Scan for the cell matching the given text and deliver its (X, Y) coordinate at center. 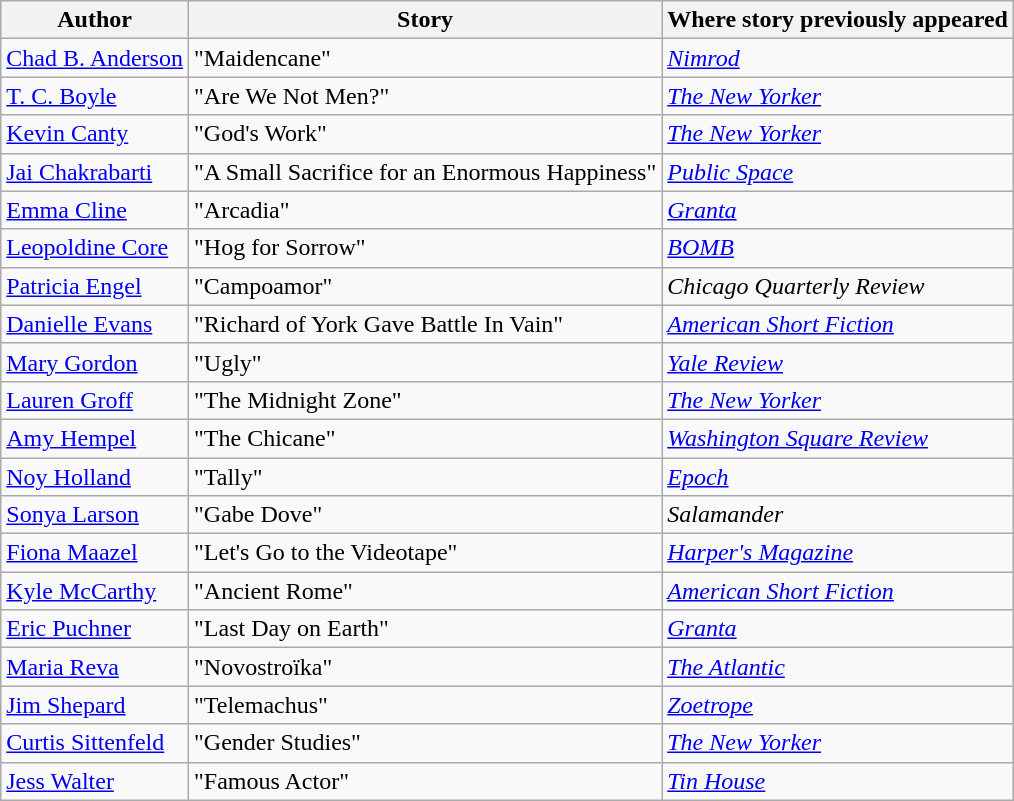
Patricia Engel (95, 286)
Salamander (838, 515)
The Atlantic (838, 667)
"The Chicane" (424, 438)
"God's Work" (424, 134)
Fiona Maazel (95, 553)
"Ancient Rome" (424, 591)
"Hog for Sorrow" (424, 248)
Curtis Sittenfeld (95, 743)
"Maidencane" (424, 58)
"Famous Actor" (424, 781)
Chad B. Anderson (95, 58)
Author (95, 20)
Public Space (838, 172)
Amy Hempel (95, 438)
"Campoamor" (424, 286)
Kevin Canty (95, 134)
"Gender Studies" (424, 743)
"Last Day on Earth" (424, 629)
"Arcadia" (424, 210)
T. C. Boyle (95, 96)
Jim Shepard (95, 705)
"Novostroïka" (424, 667)
Sonya Larson (95, 515)
BOMB (838, 248)
"Ugly" (424, 362)
"Tally" (424, 477)
"Gabe Dove" (424, 515)
Leopoldine Core (95, 248)
Eric Puchner (95, 629)
Lauren Groff (95, 400)
Story (424, 20)
Mary Gordon (95, 362)
Jai Chakrabarti (95, 172)
Chicago Quarterly Review (838, 286)
Maria Reva (95, 667)
Washington Square Review (838, 438)
Tin House (838, 781)
Emma Cline (95, 210)
"A Small Sacrifice for an Enormous Happiness" (424, 172)
Harper's Magazine (838, 553)
Where story previously appeared (838, 20)
Kyle McCarthy (95, 591)
Jess Walter (95, 781)
"Telemachus" (424, 705)
"Richard of York Gave Battle In Vain" (424, 324)
Zoetrope (838, 705)
Noy Holland (95, 477)
"Let's Go to the Videotape" (424, 553)
Epoch (838, 477)
Yale Review (838, 362)
Nimrod (838, 58)
Danielle Evans (95, 324)
"Are We Not Men?" (424, 96)
"The Midnight Zone" (424, 400)
